Locate the cell with the specified text and output its [x, y] center coordinate. 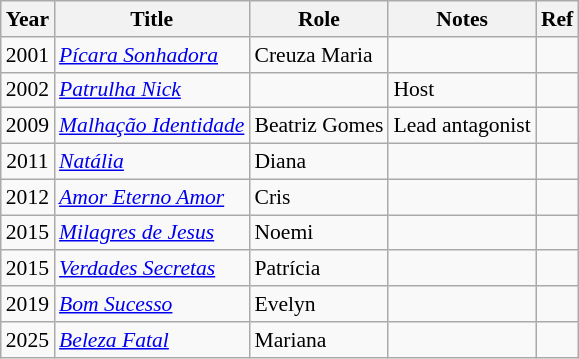
2019 [28, 304]
Malhação Identidade [152, 126]
2009 [28, 126]
Diana [318, 162]
Beleza Fatal [152, 340]
Patrícia [318, 269]
Patrulha Nick [152, 90]
Milagres de Jesus [152, 233]
Cris [318, 197]
Mariana [318, 340]
Evelyn [318, 304]
Beatriz Gomes [318, 126]
Noemi [318, 233]
Role [318, 19]
2012 [28, 197]
Natália [152, 162]
Bom Sucesso [152, 304]
Host [462, 90]
2011 [28, 162]
Ref [557, 19]
2001 [28, 55]
2002 [28, 90]
Amor Eterno Amor [152, 197]
Year [28, 19]
Lead antagonist [462, 126]
2025 [28, 340]
Verdades Secretas [152, 269]
Creuza Maria [318, 55]
Pícara Sonhadora [152, 55]
Title [152, 19]
Notes [462, 19]
